Detect which cell encompasses the target text, then output its (X, Y) center coordinate. 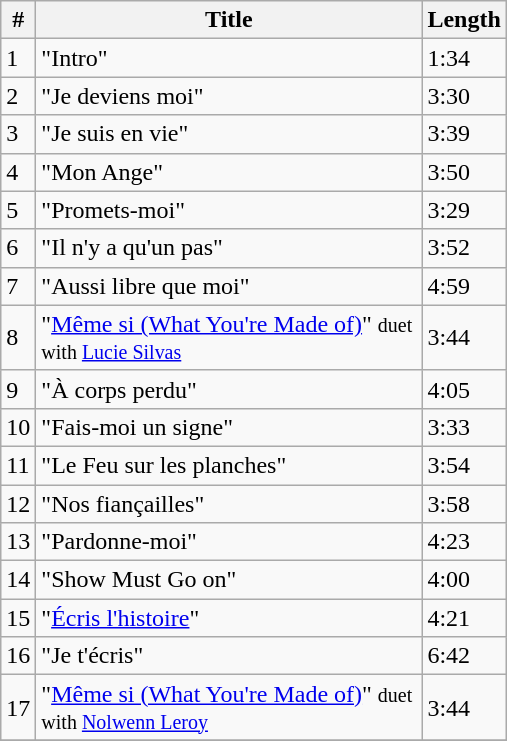
"Promets-moi" (229, 210)
10 (18, 427)
1:34 (464, 58)
4:00 (464, 580)
4:23 (464, 542)
"Écris l'histoire" (229, 618)
9 (18, 389)
3 (18, 134)
12 (18, 503)
3:54 (464, 465)
"Même si (What You're Made of)" duet with Lucie Silvas (229, 338)
3:33 (464, 427)
"Je t'écris" (229, 656)
17 (18, 708)
7 (18, 286)
15 (18, 618)
Length (464, 20)
4:05 (464, 389)
"Même si (What You're Made of)" duet with Nolwenn Leroy (229, 708)
"Nos fiançailles" (229, 503)
5 (18, 210)
11 (18, 465)
1 (18, 58)
6:42 (464, 656)
"Je suis en vie" (229, 134)
4:21 (464, 618)
"Intro" (229, 58)
3:50 (464, 172)
"Pardonne-moi" (229, 542)
"Aussi libre que moi" (229, 286)
"Je deviens moi" (229, 96)
"Mon Ange" (229, 172)
"À corps perdu" (229, 389)
2 (18, 96)
"Show Must Go on" (229, 580)
6 (18, 248)
"Fais-moi un signe" (229, 427)
3:30 (464, 96)
Title (229, 20)
"Le Feu sur les planches" (229, 465)
3:29 (464, 210)
3:39 (464, 134)
16 (18, 656)
13 (18, 542)
# (18, 20)
"Il n'y a qu'un pas" (229, 248)
3:58 (464, 503)
3:52 (464, 248)
4:59 (464, 286)
8 (18, 338)
14 (18, 580)
4 (18, 172)
